Return the (x, y) coordinate for the center point of the cell that contains the specified text.  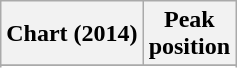
Peakposition (189, 34)
Chart (2014) (72, 34)
